Output the (x, y) coordinate of the center of the cell containing the given text.  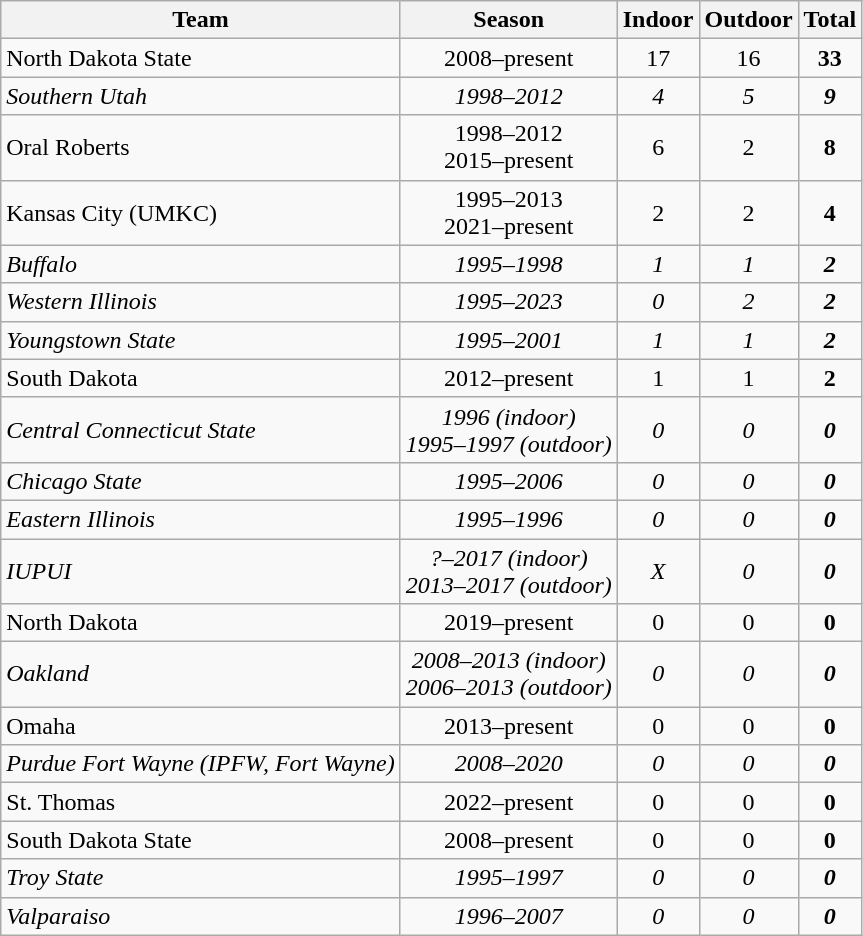
Season (508, 20)
X (658, 570)
Central Connecticut State (200, 430)
Valparaiso (200, 916)
Youngstown State (200, 340)
Team (200, 20)
Total (830, 20)
2008–2020 (508, 764)
16 (748, 58)
2019–present (508, 623)
1998–20122015–present (508, 148)
Chicago State (200, 481)
Oakland (200, 674)
Omaha (200, 726)
2012–present (508, 378)
St. Thomas (200, 802)
Indoor (658, 20)
Troy State (200, 878)
Outdoor (748, 20)
Western Illinois (200, 302)
North Dakota (200, 623)
5 (748, 96)
1998–2012 (508, 96)
IUPUI (200, 570)
6 (658, 148)
South Dakota (200, 378)
1996 (indoor)1995–1997 (outdoor) (508, 430)
17 (658, 58)
Southern Utah (200, 96)
8 (830, 148)
1995–1998 (508, 264)
Kansas City (UMKC) (200, 212)
33 (830, 58)
1995–2023 (508, 302)
2008–2013 (indoor)2006–2013 (outdoor) (508, 674)
2022–present (508, 802)
1995–20132021–present (508, 212)
Eastern Illinois (200, 519)
North Dakota State (200, 58)
1995–1996 (508, 519)
1995–2001 (508, 340)
1995–1997 (508, 878)
South Dakota State (200, 840)
Purdue Fort Wayne (IPFW, Fort Wayne) (200, 764)
9 (830, 96)
1996–2007 (508, 916)
1995–2006 (508, 481)
2013–present (508, 726)
Oral Roberts (200, 148)
Buffalo (200, 264)
?–2017 (indoor)2013–2017 (outdoor) (508, 570)
